Extract the (x, y) coordinate from the center of the cell holding the provided text.  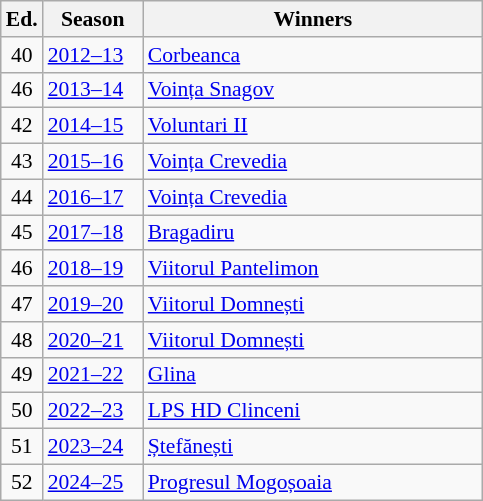
2023–24 (93, 447)
Voința Snagov (313, 90)
Viitorul Pantelimon (313, 269)
40 (22, 55)
2018–19 (93, 269)
2019–20 (93, 304)
Corbeanca (313, 55)
2017–18 (93, 233)
2012–13 (93, 55)
51 (22, 447)
43 (22, 162)
42 (22, 126)
Voluntari II (313, 126)
48 (22, 340)
Glina (313, 375)
2016–17 (93, 197)
2020–21 (93, 340)
Bragadiru (313, 233)
2024–25 (93, 482)
2014–15 (93, 126)
Progresul Mogoșoaia (313, 482)
2013–14 (93, 90)
Winners (313, 19)
49 (22, 375)
52 (22, 482)
2022–23 (93, 411)
2021–22 (93, 375)
LPS HD Clinceni (313, 411)
Season (93, 19)
45 (22, 233)
50 (22, 411)
47 (22, 304)
44 (22, 197)
Ed. (22, 19)
2015–16 (93, 162)
Ștefănești (313, 447)
